Output the (X, Y) coordinate of the center of the cell containing the given text.  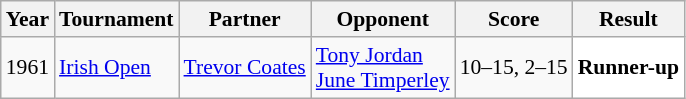
Partner (245, 19)
10–15, 2–15 (514, 68)
Trevor Coates (245, 68)
Tournament (116, 19)
1961 (28, 68)
Opponent (383, 19)
Runner-up (628, 68)
Tony Jordan June Timperley (383, 68)
Year (28, 19)
Score (514, 19)
Result (628, 19)
Irish Open (116, 68)
